Return the [X, Y] coordinate for the center point of the cell that contains the specified text.  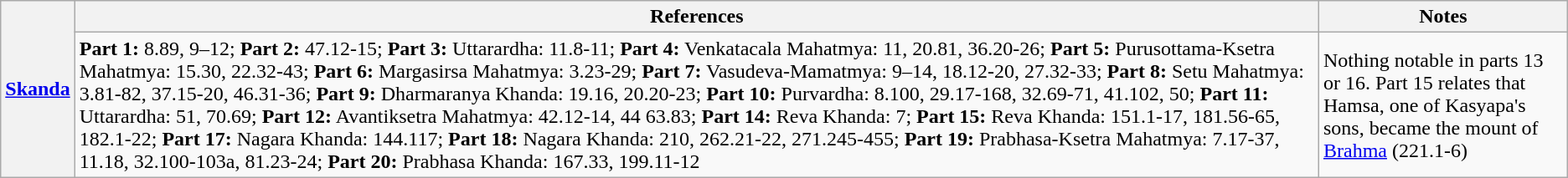
Notes [1442, 17]
Skanda [38, 89]
References [697, 17]
Nothing notable in parts 13 or 16. Part 15 relates that Hamsa, one of Kasyapa's sons, became the mount of Brahma (221.1-6) [1442, 105]
